From the cell containing the given text, extract its center point as (X, Y) coordinate. 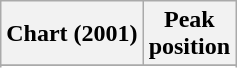
Chart (2001) (72, 34)
Peakposition (189, 34)
